Scan for the cell matching the given text and deliver its [x, y] coordinate at center. 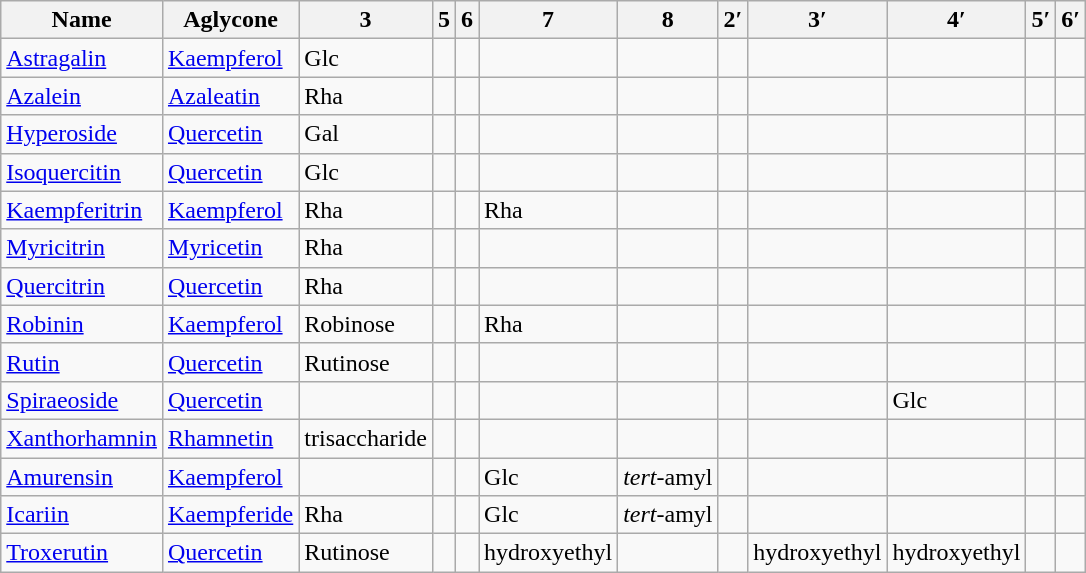
Kaempferitrin [82, 210]
Icariin [82, 515]
Xanthorhamnin [82, 438]
Robinin [82, 324]
Isoquercitin [82, 172]
Quercitrin [82, 286]
Gal [366, 134]
Kaempferide [230, 515]
6 [468, 20]
Azalein [82, 96]
5′ [1041, 20]
8 [668, 20]
5 [444, 20]
Myricetin [230, 248]
2′ [733, 20]
6′ [1071, 20]
Azaleatin [230, 96]
3′ [818, 20]
Troxerutin [82, 553]
Robinose [366, 324]
Spiraeoside [82, 400]
Hyperoside [82, 134]
7 [548, 20]
Aglycone [230, 20]
Astragalin [82, 58]
trisaccharide [366, 438]
Rhamnetin [230, 438]
Name [82, 20]
4′ [956, 20]
Myricitrin [82, 248]
Rutin [82, 362]
3 [366, 20]
Amurensin [82, 477]
